Identify which cell holds the provided text, then report its (x, y) central coordinate. 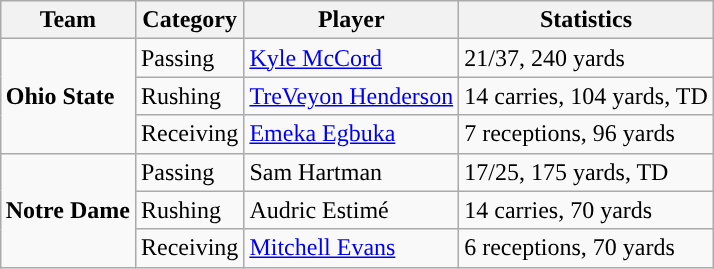
6 receptions, 70 yards (586, 248)
14 carries, 104 yards, TD (586, 96)
14 carries, 70 yards (586, 210)
Category (189, 20)
Sam Hartman (352, 172)
Kyle McCord (352, 58)
Ohio State (68, 96)
Emeka Egbuka (352, 134)
Mitchell Evans (352, 248)
Notre Dame (68, 210)
7 receptions, 96 yards (586, 134)
Player (352, 20)
Audric Estimé (352, 210)
17/25, 175 yards, TD (586, 172)
Statistics (586, 20)
Team (68, 20)
21/37, 240 yards (586, 58)
TreVeyon Henderson (352, 96)
